Extract the (x, y) coordinate from the center of the cell holding the provided text.  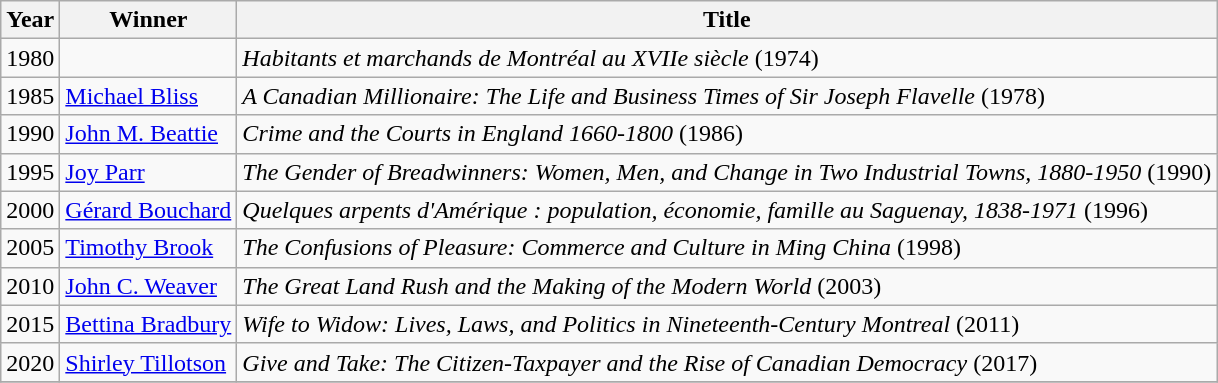
The Gender of Breadwinners: Women, Men, and Change in Two Industrial Towns, 1880-1950 (1990) (727, 172)
A Canadian Millionaire: The Life and Business Times of Sir Joseph Flavelle (1978) (727, 96)
Crime and the Courts in England 1660-1800 (1986) (727, 134)
1995 (30, 172)
2005 (30, 248)
Quelques arpents d'Amérique : population, économie, famille au Saguenay, 1838-1971 (1996) (727, 210)
Bettina Bradbury (148, 324)
Title (727, 20)
Joy Parr (148, 172)
2000 (30, 210)
Year (30, 20)
Shirley Tillotson (148, 362)
The Confusions of Pleasure: Commerce and Culture in Ming China (1998) (727, 248)
2020 (30, 362)
Timothy Brook (148, 248)
1990 (30, 134)
Habitants et marchands de Montréal au XVIIe siècle (1974) (727, 58)
2015 (30, 324)
1980 (30, 58)
Michael Bliss (148, 96)
John C. Weaver (148, 286)
Wife to Widow: Lives, Laws, and Politics in Nineteenth-Century Montreal (2011) (727, 324)
1985 (30, 96)
Give and Take: The Citizen-Taxpayer and the Rise of Canadian Democracy (2017) (727, 362)
The Great Land Rush and the Making of the Modern World (2003) (727, 286)
Winner (148, 20)
2010 (30, 286)
Gérard Bouchard (148, 210)
John M. Beattie (148, 134)
